Capture the cell that displays the provided text and extract its (x, y) central coordinate. 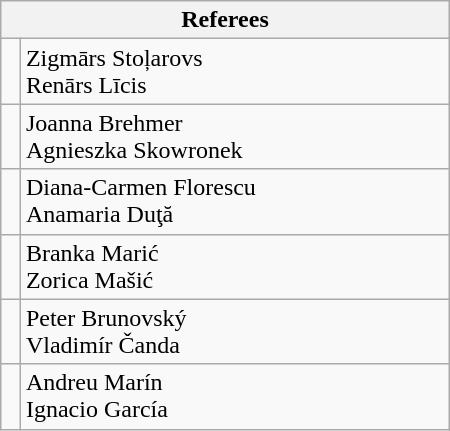
Branka MarićZorica Mašić (234, 266)
Referees (225, 20)
Andreu MarínIgnacio García (234, 396)
Diana-Carmen FlorescuAnamaria Duţă (234, 202)
Zigmārs StoļarovsRenārs Līcis (234, 72)
Peter BrunovskýVladimír Čanda (234, 332)
Joanna BrehmerAgnieszka Skowronek (234, 136)
